Find where the given text appears and provide that cell's center as (X, Y) coordinate. 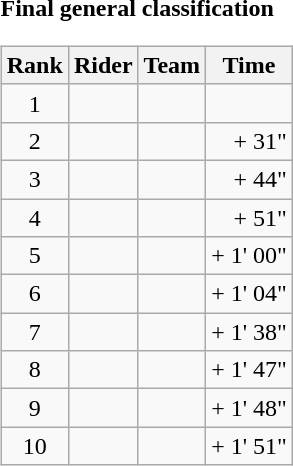
7 (34, 332)
8 (34, 370)
3 (34, 179)
9 (34, 408)
Rider (103, 65)
4 (34, 217)
+ 51" (250, 217)
+ 31" (250, 141)
Rank (34, 65)
+ 1' 47" (250, 370)
2 (34, 141)
5 (34, 256)
6 (34, 294)
+ 1' 38" (250, 332)
1 (34, 103)
Time (250, 65)
+ 1' 00" (250, 256)
Team (172, 65)
+ 1' 51" (250, 446)
+ 1' 04" (250, 294)
+ 1' 48" (250, 408)
10 (34, 446)
+ 44" (250, 179)
